Pinpoint the cell where the given text exists, returning its (x, y) midpoint coordinate. 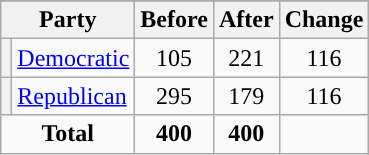
After (246, 20)
295 (174, 96)
105 (174, 58)
Republican (74, 96)
Change (324, 20)
Before (174, 20)
Democratic (74, 58)
179 (246, 96)
Party (68, 20)
Total (68, 134)
221 (246, 58)
